Return the (X, Y) coordinate for the center point of the cell that contains the specified text.  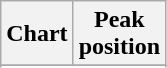
Peakposition (119, 34)
Chart (37, 34)
